From the cell containing the given text, extract its center point as (x, y) coordinate. 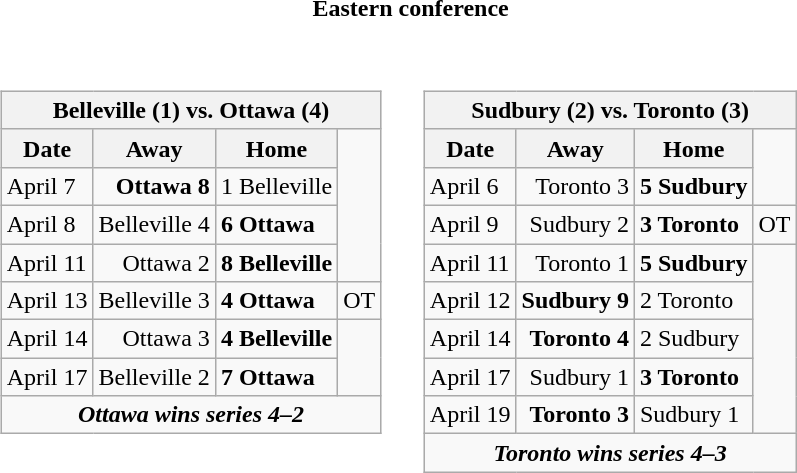
Ottawa wins series 4–2 (191, 415)
Toronto wins series 4–3 (610, 453)
8 Belleville (276, 263)
Belleville 4 (154, 224)
Ottawa 3 (154, 339)
Ottawa 2 (154, 263)
Belleville 2 (154, 377)
Toronto 1 (575, 263)
6 Ottawa (276, 224)
7 Ottawa (276, 377)
April 9 (470, 224)
Sudbury 2 (575, 224)
April 6 (470, 186)
4 Ottawa (276, 301)
1 Belleville (276, 186)
Belleville (1) vs. Ottawa (4) (191, 110)
Belleville 3 (154, 301)
April 19 (470, 415)
April 13 (47, 301)
Sudbury (2) vs. Toronto (3) (610, 110)
Sudbury 9 (575, 301)
Ottawa 8 (154, 186)
April 7 (47, 186)
2 Sudbury (693, 339)
4 Belleville (276, 339)
April 12 (470, 301)
Toronto 4 (575, 339)
2 Toronto (693, 301)
April 8 (47, 224)
